From the cell containing the given text, extract its center point as [x, y] coordinate. 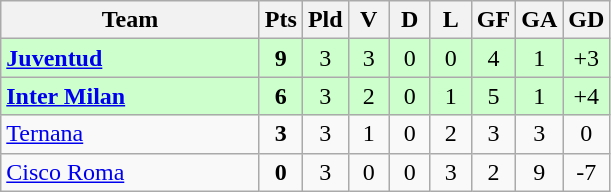
Ternana [130, 134]
GA [540, 20]
-7 [586, 172]
6 [280, 96]
GF [493, 20]
+3 [586, 58]
Inter Milan [130, 96]
5 [493, 96]
Pld [325, 20]
D [410, 20]
L [450, 20]
Team [130, 20]
Pts [280, 20]
Juventud [130, 58]
GD [586, 20]
Cisco Roma [130, 172]
4 [493, 58]
+4 [586, 96]
V [368, 20]
